Provide the [X, Y] coordinate of the cell's center where the given text is located.  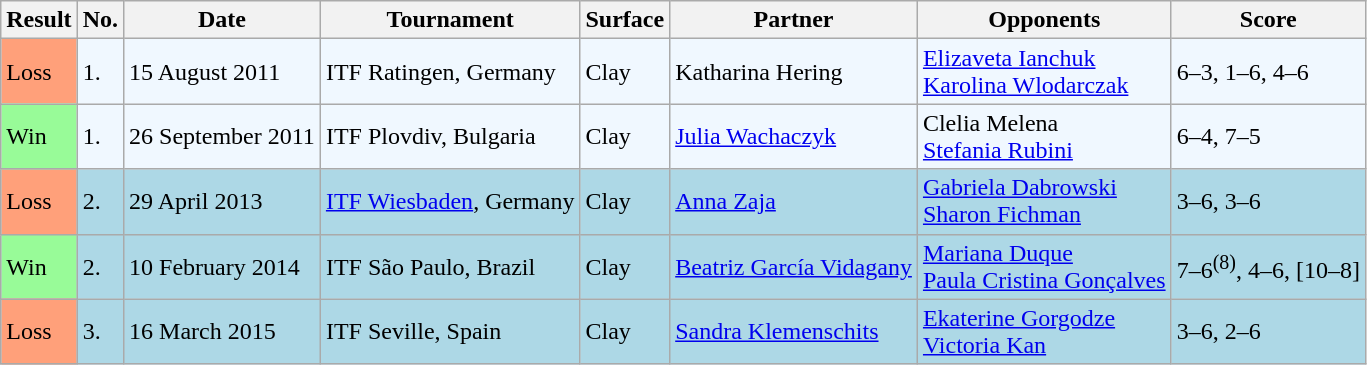
10 February 2014 [222, 266]
Ekaterine Gorgodze Victoria Kan [1044, 332]
Mariana Duque Paula Cristina Gonçalves [1044, 266]
ITF São Paulo, Brazil [450, 266]
ITF Wiesbaden, Germany [450, 202]
Sandra Klemenschits [794, 332]
No. [100, 20]
15 August 2011 [222, 72]
Julia Wachaczyk [794, 136]
Surface [625, 20]
3. [100, 332]
26 September 2011 [222, 136]
Opponents [1044, 20]
Elizaveta Ianchuk Karolina Wlodarczak [1044, 72]
ITF Plovdiv, Bulgaria [450, 136]
6–4, 7–5 [1268, 136]
3–6, 2–6 [1268, 332]
6–3, 1–6, 4–6 [1268, 72]
Gabriela Dabrowski Sharon Fichman [1044, 202]
Anna Zaja [794, 202]
ITF Ratingen, Germany [450, 72]
Date [222, 20]
Clelia Melena Stefania Rubini [1044, 136]
3–6, 3–6 [1268, 202]
Beatriz García Vidagany [794, 266]
Result [39, 20]
Katharina Hering [794, 72]
29 April 2013 [222, 202]
Tournament [450, 20]
16 March 2015 [222, 332]
7–6(8), 4–6, [10–8] [1268, 266]
Partner [794, 20]
ITF Seville, Spain [450, 332]
Score [1268, 20]
